Identify which cell holds the provided text, then report its [x, y] central coordinate. 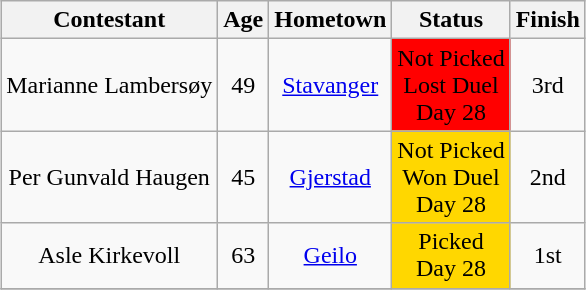
Gjerstad [330, 177]
Marianne Lambersøy [110, 85]
Not PickedWon DuelDay 28 [451, 177]
Hometown [330, 20]
45 [244, 177]
Contestant [110, 20]
49 [244, 85]
Asle Kirkevoll [110, 256]
Geilo [330, 256]
Not PickedLost DuelDay 28 [451, 85]
63 [244, 256]
Stavanger [330, 85]
Per Gunvald Haugen [110, 177]
1st [548, 256]
Status [451, 20]
2nd [548, 177]
PickedDay 28 [451, 256]
Age [244, 20]
Finish [548, 20]
3rd [548, 85]
